Identify which cell holds the provided text, then report its (x, y) central coordinate. 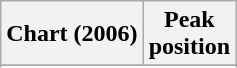
Chart (2006) (72, 34)
Peakposition (189, 34)
